Return the (X, Y) coordinate for the center point of the cell that contains the specified text.  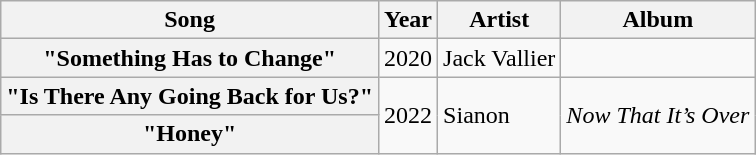
Song (190, 20)
"Is There Any Going Back for Us?" (190, 96)
Artist (500, 20)
Jack Vallier (500, 58)
Album (658, 20)
2020 (408, 58)
"Honey" (190, 134)
Now That It’s Over (658, 115)
"Something Has to Change" (190, 58)
Sianon (500, 115)
Year (408, 20)
2022 (408, 115)
